Search for the cell housing the specified text and yield its (x, y) center coordinate. 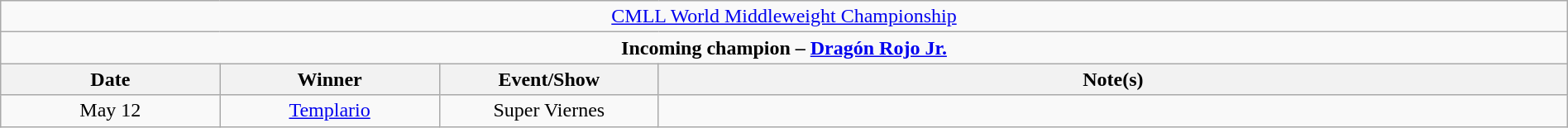
May 12 (111, 111)
Winner (329, 79)
Date (111, 79)
Incoming champion – Dragón Rojo Jr. (784, 48)
Note(s) (1113, 79)
CMLL World Middleweight Championship (784, 17)
Super Viernes (549, 111)
Event/Show (549, 79)
Templario (329, 111)
